Return (X, Y) of the center of cell containing provided text 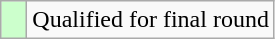
Qualified for final round (151, 20)
